Search for the cell housing the specified text and yield its [x, y] center coordinate. 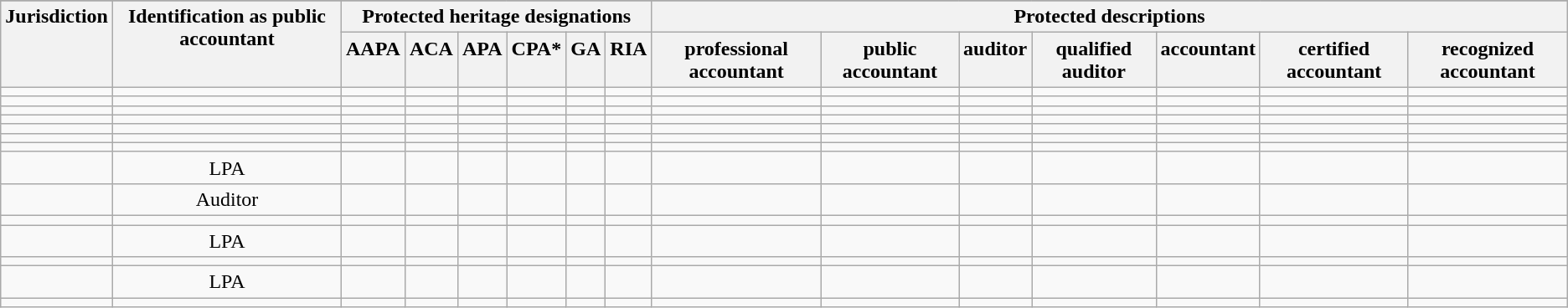
Protected descriptions [1109, 17]
certified accountant [1333, 60]
recognized accountant [1488, 60]
APA [482, 60]
auditor [995, 60]
accountant [1208, 60]
Identification as public accountant [228, 44]
public accountant [890, 60]
Protected heritage designations [496, 17]
qualified auditor [1094, 60]
Jurisdiction [57, 44]
RIA [628, 60]
professional accountant [736, 60]
CPA* [536, 60]
GA [586, 60]
AAPA [373, 60]
Auditor [228, 199]
ACA [431, 60]
